Determine the [x, y] coordinate at the center of the cell enclosing the given text.  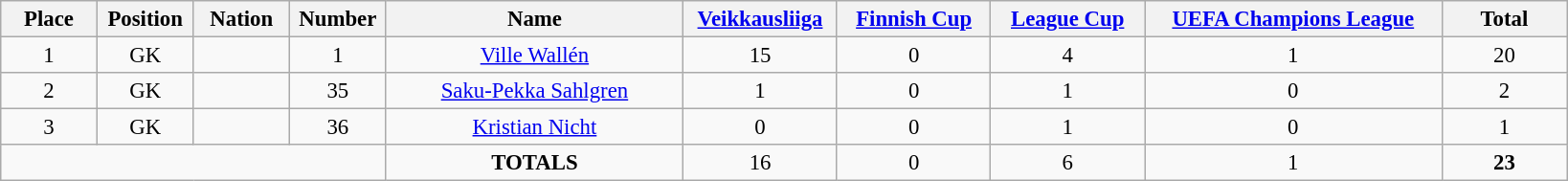
TOTALS [534, 163]
Saku-Pekka Sahlgren [534, 91]
4 [1068, 56]
Nation [241, 19]
35 [339, 91]
Place [50, 19]
Finnish Cup [913, 19]
Total [1505, 19]
League Cup [1068, 19]
15 [760, 56]
3 [50, 127]
Number [339, 19]
UEFA Champions League [1294, 19]
36 [339, 127]
23 [1505, 163]
20 [1505, 56]
6 [1068, 163]
Position [146, 19]
Kristian Nicht [534, 127]
16 [760, 163]
Ville Wallén [534, 56]
Name [534, 19]
Veikkausliiga [760, 19]
